Output the [X, Y] coordinate of the center of the cell containing the given text.  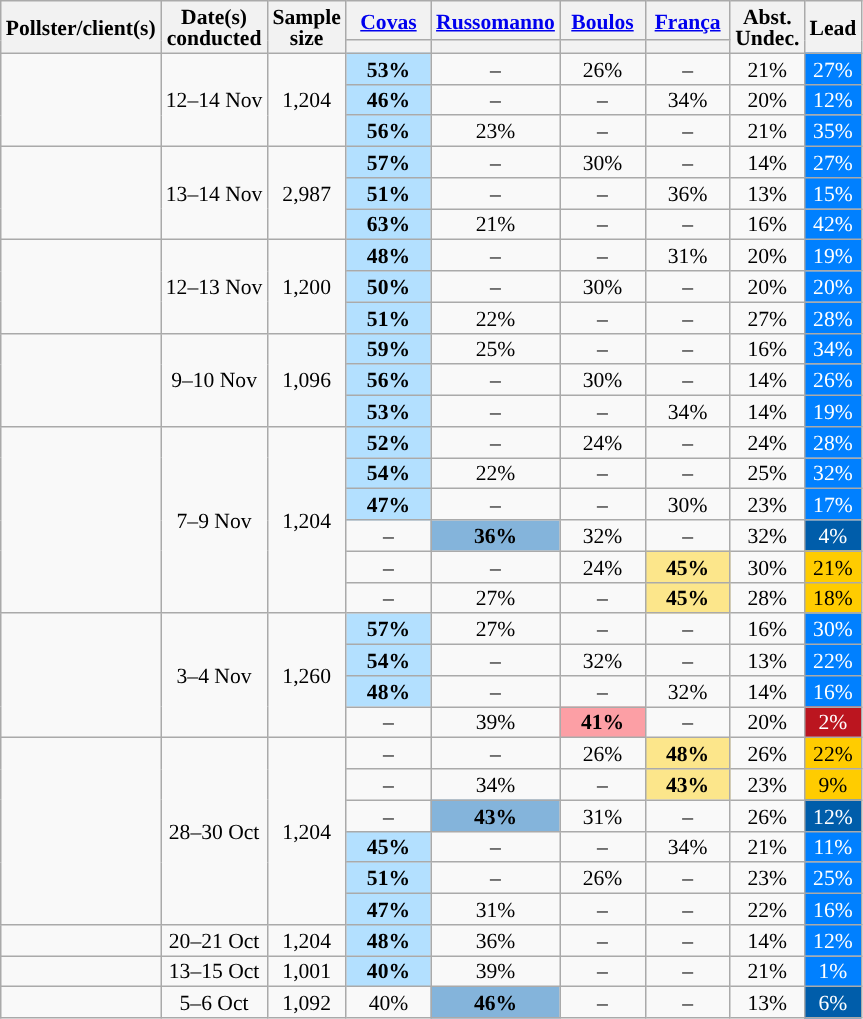
1,092 [306, 1002]
3–4 Nov [214, 676]
35% [832, 132]
5–6 Oct [214, 1002]
França [688, 20]
1,260 [306, 676]
63% [388, 224]
9–10 Nov [214, 380]
2,987 [306, 194]
Samplesize [306, 27]
Pollster/client(s) [81, 27]
12–14 Nov [214, 100]
17% [832, 504]
2% [832, 722]
20–21 Oct [214, 940]
41% [602, 722]
15% [832, 194]
9% [832, 784]
Covas [388, 20]
18% [832, 598]
13–14 Nov [214, 194]
52% [388, 442]
Lead [832, 27]
Abst.Undec. [767, 27]
6% [832, 1002]
13–15 Oct [214, 972]
7–9 Nov [214, 520]
28–30 Oct [214, 832]
Boulos [602, 20]
Date(s)conducted [214, 27]
1,096 [306, 380]
1,200 [306, 286]
1% [832, 972]
12–13 Nov [214, 286]
59% [388, 348]
50% [388, 286]
Russomanno [496, 20]
42% [832, 224]
11% [832, 846]
4% [832, 536]
1,001 [306, 972]
